Identify which cell holds the provided text, then report its [X, Y] central coordinate. 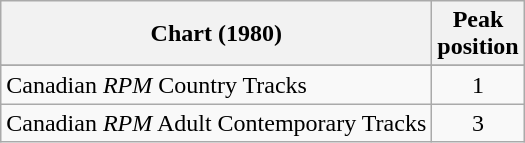
Chart (1980) [216, 34]
Peakposition [478, 34]
Canadian RPM Adult Contemporary Tracks [216, 123]
Canadian RPM Country Tracks [216, 85]
1 [478, 85]
3 [478, 123]
